Scan for the cell matching the given text and deliver its [x, y] coordinate at center. 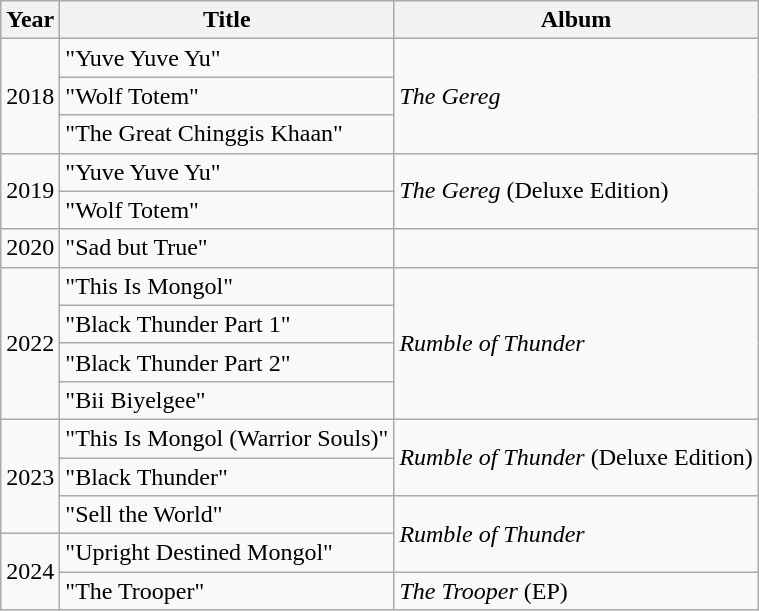
"Upright Destined Mongol" [227, 553]
"The Great Chinggis Khaan" [227, 134]
2019 [30, 191]
"The Trooper" [227, 591]
"Sell the World" [227, 515]
Title [227, 20]
Rumble of Thunder (Deluxe Edition) [576, 457]
2018 [30, 96]
Year [30, 20]
2024 [30, 572]
The Gereg (Deluxe Edition) [576, 191]
"Sad but True" [227, 248]
"Black Thunder Part 1" [227, 324]
2020 [30, 248]
"Bii Biyelgee" [227, 400]
2022 [30, 343]
"This Is Mongol" [227, 286]
The Gereg [576, 96]
2023 [30, 476]
"Black Thunder" [227, 477]
"This Is Mongol (Warrior Souls)" [227, 438]
"Black Thunder Part 2" [227, 362]
The Trooper (EP) [576, 591]
Album [576, 20]
